Provide the [x, y] coordinate of the cell's center where the given text is located.  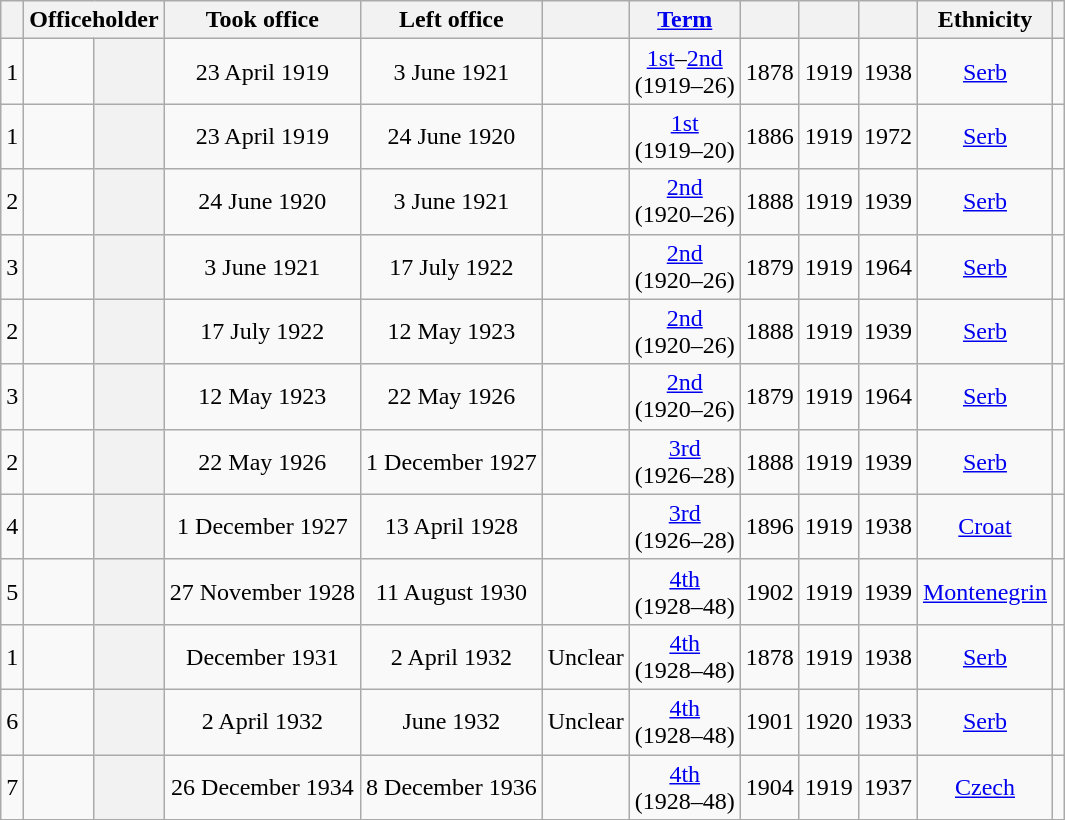
1st(1919–20) [684, 136]
4 [12, 526]
5 [12, 592]
Term [684, 20]
June 1932 [452, 722]
1904 [770, 786]
Ethnicity [984, 20]
1920 [828, 722]
1937 [888, 786]
13 April 1928 [452, 526]
1886 [770, 136]
Croat [984, 526]
6 [12, 722]
December 1931 [262, 656]
Left office [452, 20]
1902 [770, 592]
1933 [888, 722]
7 [12, 786]
27 November 1928 [262, 592]
1972 [888, 136]
1st–2nd(1919–26) [684, 72]
Took office [262, 20]
1901 [770, 722]
1896 [770, 526]
Montenegrin [984, 592]
8 December 1936 [452, 786]
Officeholder [94, 20]
26 December 1934 [262, 786]
Czech [984, 786]
11 August 1930 [452, 592]
